Search for the cell housing the specified text and yield its [x, y] center coordinate. 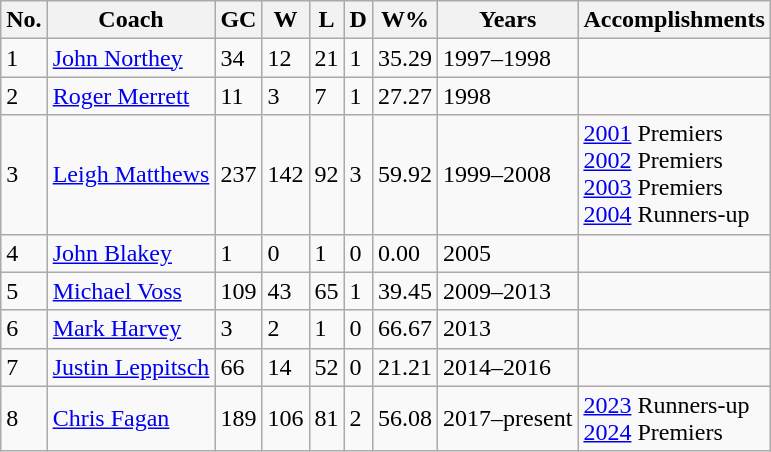
6 [24, 329]
39.45 [404, 291]
11 [238, 96]
2014–2016 [508, 367]
1999–2008 [508, 174]
35.29 [404, 58]
John Northey [131, 58]
34 [238, 58]
92 [326, 174]
66.67 [404, 329]
2005 [508, 253]
1997–1998 [508, 58]
1998 [508, 96]
14 [286, 367]
2009–2013 [508, 291]
4 [24, 253]
Years [508, 20]
Michael Voss [131, 291]
Leigh Matthews [131, 174]
D [358, 20]
L [326, 20]
Mark Harvey [131, 329]
Accomplishments [674, 20]
56.08 [404, 418]
237 [238, 174]
65 [326, 291]
0.00 [404, 253]
Coach [131, 20]
2001 Premiers2002 Premiers2003 Premiers2004 Runners-up [674, 174]
5 [24, 291]
142 [286, 174]
2013 [508, 329]
43 [286, 291]
Roger Merrett [131, 96]
27.27 [404, 96]
GC [238, 20]
Justin Leppitsch [131, 367]
81 [326, 418]
66 [238, 367]
52 [326, 367]
No. [24, 20]
109 [238, 291]
Chris Fagan [131, 418]
12 [286, 58]
W [286, 20]
W% [404, 20]
189 [238, 418]
2017–present [508, 418]
8 [24, 418]
106 [286, 418]
2023 Runners-up2024 Premiers [674, 418]
21.21 [404, 367]
21 [326, 58]
59.92 [404, 174]
John Blakey [131, 253]
